For the text-containing cell, return its midpoint in (x, y) coordinate format. 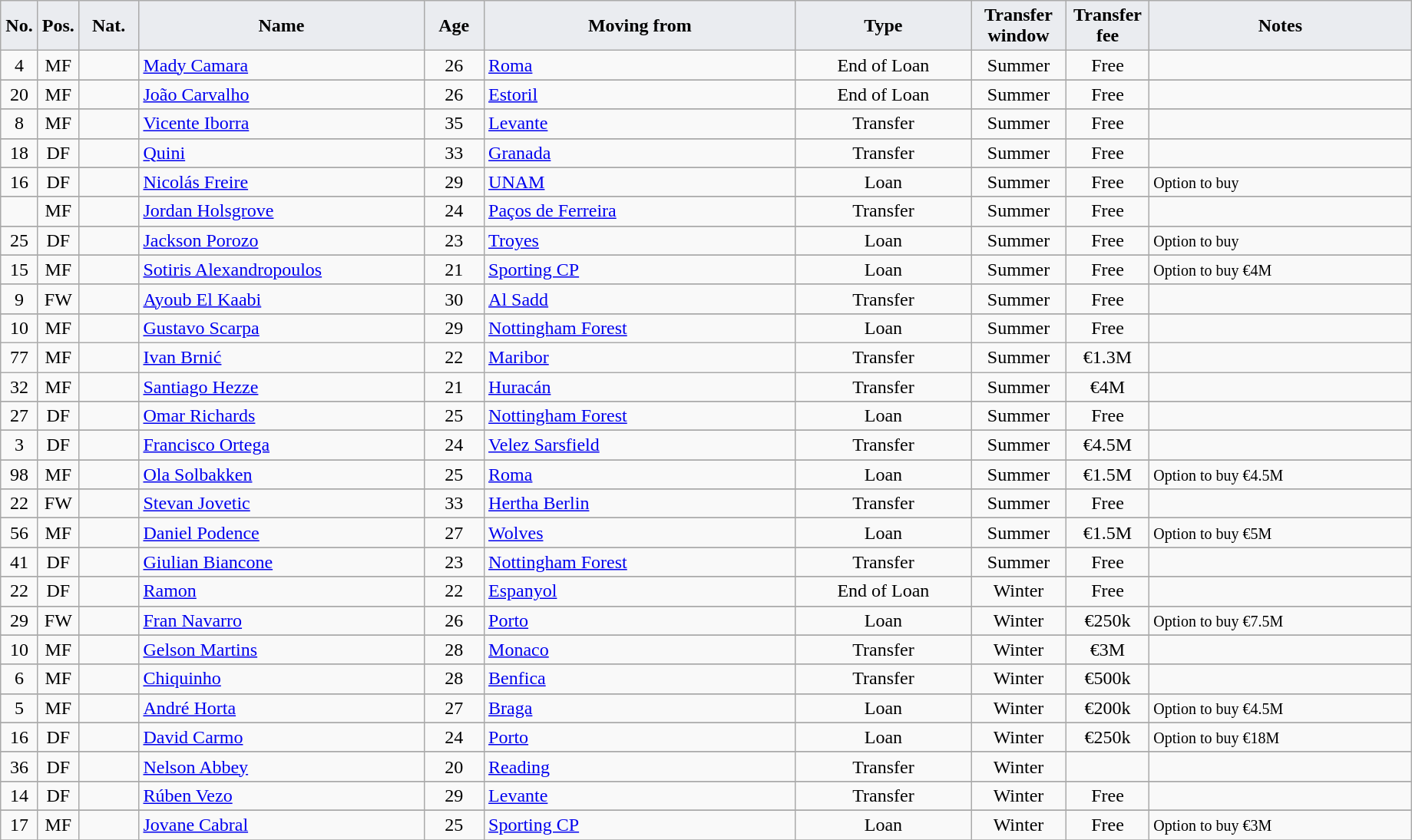
Braga (640, 708)
Sotiris Alexandropoulos (281, 270)
€3M (1107, 650)
Transfer window (1019, 26)
Option to buy €3M (1281, 825)
18 (20, 153)
Gelson Martins (281, 650)
9 (20, 299)
Nelson Abbey (281, 766)
8 (20, 124)
36 (20, 766)
€200k (1107, 708)
Wolves (640, 533)
14 (20, 795)
€1.3M (1107, 357)
Rúben Vezo (281, 795)
Notes (1281, 26)
€4.5M (1107, 445)
32 (20, 386)
Name (281, 26)
Troyes (640, 240)
Velez Sarsfield (640, 445)
Al Sadd (640, 299)
Jovane Cabral (281, 825)
56 (20, 533)
Jordan Holsgrove (281, 211)
Benfica (640, 679)
15 (20, 270)
UNAM (640, 182)
Mady Camara (281, 65)
Santiago Hezze (281, 386)
Hertha Berlin (640, 504)
Francisco Ortega (281, 445)
30 (455, 299)
Espanyol (640, 591)
6 (20, 679)
4 (20, 65)
André Horta (281, 708)
3 (20, 445)
David Carmo (281, 737)
Reading (640, 766)
€500k (1107, 679)
Fran Navarro (281, 620)
35 (455, 124)
Pos. (58, 26)
Jackson Porozo (281, 240)
Giulian Biancone (281, 562)
Daniel Podence (281, 533)
Ayoub El Kaabi (281, 299)
Estoril (640, 94)
Option to buy €4M (1281, 270)
98 (20, 475)
17 (20, 825)
Type (883, 26)
Quini (281, 153)
Νο. (20, 26)
Option to buy €18M (1281, 737)
Omar Richards (281, 416)
77 (20, 357)
Ramon (281, 591)
Option to buy €7.5M (1281, 620)
Moving from (640, 26)
Granada (640, 153)
Nicolás Freire (281, 182)
Gustavo Scarpa (281, 328)
Nat. (109, 26)
Ivan Brnić (281, 357)
€4M (1107, 386)
Monaco (640, 650)
Vicente Iborra (281, 124)
Age (455, 26)
Paços de Ferreira (640, 211)
5 (20, 708)
Transfer fee (1107, 26)
Chiquinho (281, 679)
João Carvalho (281, 94)
41 (20, 562)
Stevan Jovetic (281, 504)
Huracán (640, 386)
Option to buy €5M (1281, 533)
Ola Solbakken (281, 475)
Maribor (640, 357)
